Return the [x, y] coordinate for the center point of the cell that contains the specified text.  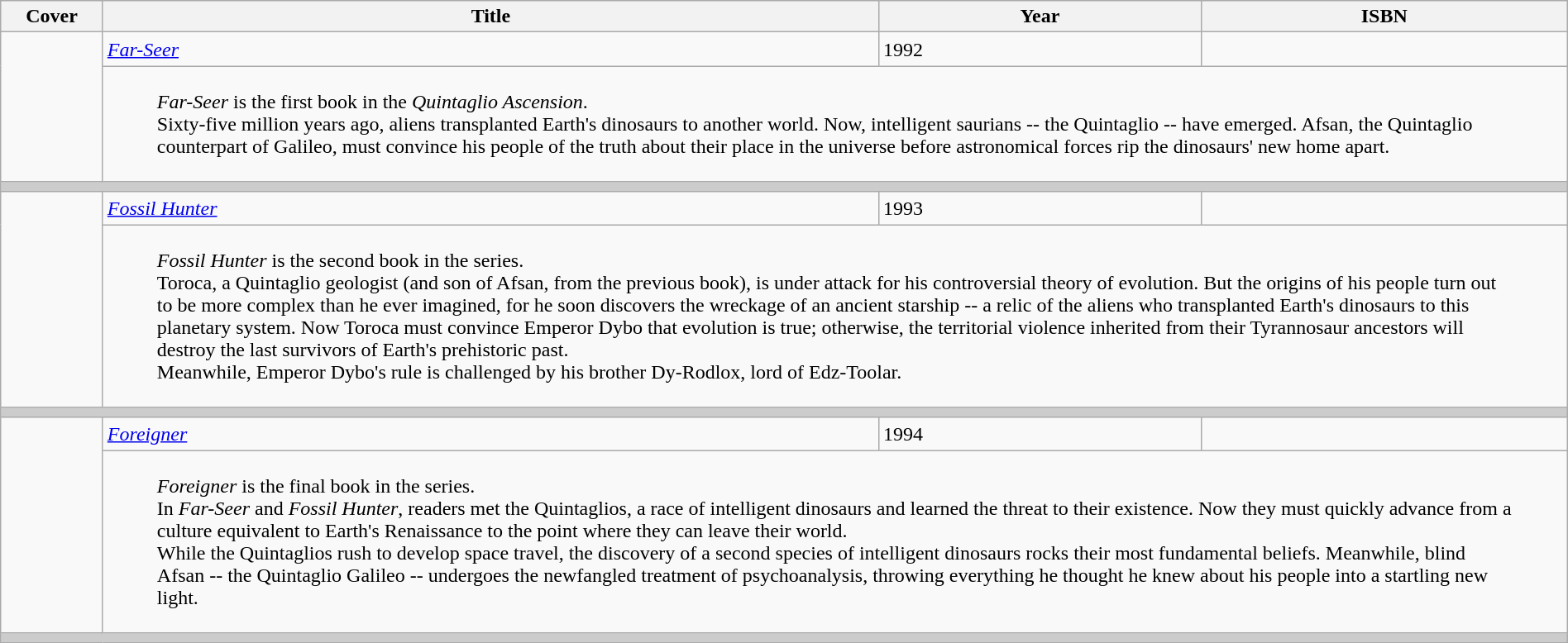
Cover [52, 17]
ISBN [1384, 17]
Title [490, 17]
Far-Seer [490, 50]
1994 [1040, 433]
1992 [1040, 50]
Fossil Hunter [490, 208]
Year [1040, 17]
Foreigner [490, 433]
1993 [1040, 208]
